Identify which cell holds the provided text, then report its (x, y) central coordinate. 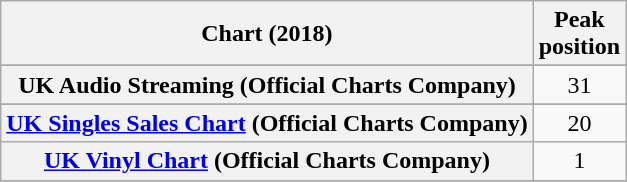
Peakposition (579, 34)
20 (579, 123)
UK Singles Sales Chart (Official Charts Company) (267, 123)
UK Audio Streaming (Official Charts Company) (267, 85)
Chart (2018) (267, 34)
1 (579, 161)
31 (579, 85)
UK Vinyl Chart (Official Charts Company) (267, 161)
